Determine the [x, y] coordinate at the center of the cell enclosing the given text.  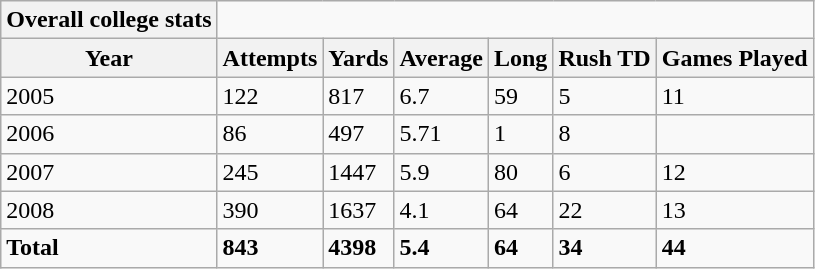
843 [270, 248]
5.4 [442, 248]
59 [520, 96]
5.9 [442, 172]
11 [734, 96]
390 [270, 210]
5.71 [442, 134]
817 [358, 96]
12 [734, 172]
80 [520, 172]
Rush TD [604, 58]
497 [358, 134]
86 [270, 134]
Overall college stats [109, 20]
1637 [358, 210]
Year [109, 58]
122 [270, 96]
2007 [109, 172]
Total [109, 248]
Attempts [270, 58]
245 [270, 172]
22 [604, 210]
44 [734, 248]
5 [604, 96]
Yards [358, 58]
4.1 [442, 210]
1447 [358, 172]
34 [604, 248]
8 [604, 134]
2006 [109, 134]
6 [604, 172]
Games Played [734, 58]
Long [520, 58]
2005 [109, 96]
13 [734, 210]
4398 [358, 248]
6.7 [442, 96]
1 [520, 134]
Average [442, 58]
2008 [109, 210]
